Detect which cell encompasses the target text, then output its [x, y] center coordinate. 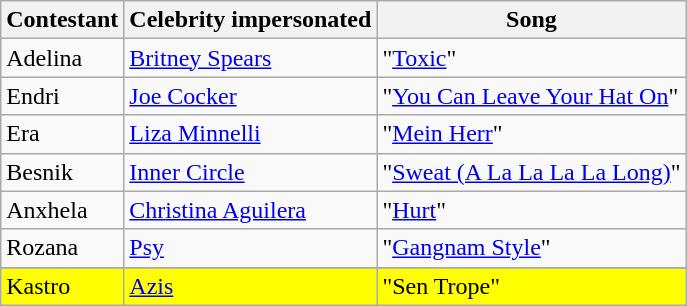
Endri [62, 96]
"You Can Leave Your Hat On" [532, 96]
"Sen Trope" [532, 286]
Song [532, 20]
Azis [250, 286]
Rozana [62, 248]
Era [62, 134]
Anxhela [62, 210]
Britney Spears [250, 58]
Joe Cocker [250, 96]
Liza Minnelli [250, 134]
"Sweat (A La La La La Long)" [532, 172]
Contestant [62, 20]
Psy [250, 248]
Adelina [62, 58]
Kastro [62, 286]
Besnik [62, 172]
"Toxic" [532, 58]
Inner Circle [250, 172]
Christina Aguilera [250, 210]
"Gangnam Style" [532, 248]
"Mein Herr" [532, 134]
Celebrity impersonated [250, 20]
"Hurt" [532, 210]
